Locate the cell with the specified text and output its [X, Y] center coordinate. 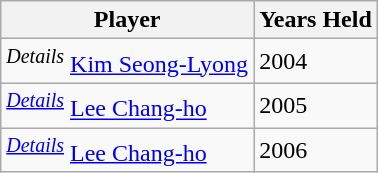
2006 [316, 150]
Years Held [316, 20]
2005 [316, 106]
Details Kim Seong-Lyong [128, 62]
2004 [316, 62]
Player [128, 20]
